Output the [X, Y] coordinate of the center of the cell containing the given text.  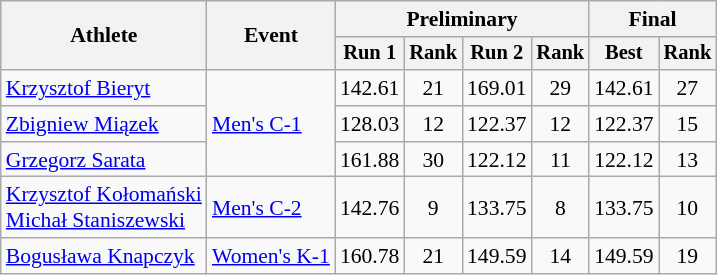
13 [688, 160]
Women's K-1 [271, 256]
8 [560, 208]
10 [688, 208]
Run 1 [370, 54]
27 [688, 88]
Zbigniew Miązek [104, 124]
Grzegorz Sarata [104, 160]
Men's C-1 [271, 124]
Event [271, 36]
142.76 [370, 208]
19 [688, 256]
Run 2 [496, 54]
169.01 [496, 88]
160.78 [370, 256]
15 [688, 124]
Krzysztof KołomańskiMichał Staniszewski [104, 208]
30 [433, 160]
Krzysztof Bieryt [104, 88]
9 [433, 208]
Men's C-2 [271, 208]
Final [652, 19]
Best [624, 54]
14 [560, 256]
Bogusława Knapczyk [104, 256]
Athlete [104, 36]
11 [560, 160]
128.03 [370, 124]
Preliminary [462, 19]
29 [560, 88]
161.88 [370, 160]
